Search for the cell housing the specified text and yield its (X, Y) center coordinate. 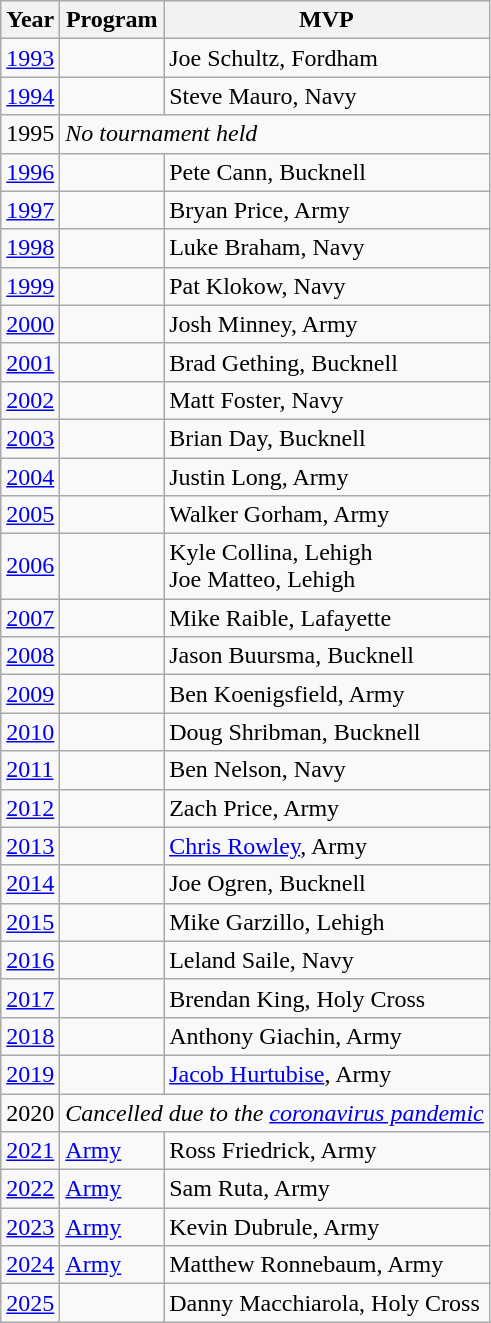
Justin Long, Army (327, 477)
2004 (30, 477)
Mike Raible, Lafayette (327, 618)
Year (30, 20)
Program (112, 20)
2017 (30, 998)
2022 (30, 1189)
2002 (30, 400)
2008 (30, 656)
2000 (30, 324)
Joe Schultz, Fordham (327, 58)
2024 (30, 1265)
2025 (30, 1303)
2011 (30, 770)
Bryan Price, Army (327, 210)
Leland Saile, Navy (327, 960)
2014 (30, 884)
Brad Gething, Bucknell (327, 362)
2019 (30, 1074)
Matthew Ronnebaum, Army (327, 1265)
2003 (30, 438)
2015 (30, 922)
1999 (30, 286)
2006 (30, 566)
Brendan King, Holy Cross (327, 998)
Sam Ruta, Army (327, 1189)
Jason Buursma, Bucknell (327, 656)
1994 (30, 96)
Kevin Dubrule, Army (327, 1227)
1998 (30, 248)
Danny Macchiarola, Holy Cross (327, 1303)
Doug Shribman, Bucknell (327, 732)
Ben Nelson, Navy (327, 770)
Walker Gorham, Army (327, 515)
Pat Klokow, Navy (327, 286)
Josh Minney, Army (327, 324)
Chris Rowley, Army (327, 846)
Zach Price, Army (327, 808)
2021 (30, 1151)
2020 (30, 1113)
2018 (30, 1036)
Mike Garzillo, Lehigh (327, 922)
No tournament held (274, 134)
Cancelled due to the coronavirus pandemic (274, 1113)
Kyle Collina, LehighJoe Matteo, Lehigh (327, 566)
2012 (30, 808)
1996 (30, 172)
2010 (30, 732)
2007 (30, 618)
2013 (30, 846)
Joe Ogren, Bucknell (327, 884)
2009 (30, 694)
Anthony Giachin, Army (327, 1036)
1993 (30, 58)
Steve Mauro, Navy (327, 96)
Matt Foster, Navy (327, 400)
1997 (30, 210)
Luke Braham, Navy (327, 248)
2016 (30, 960)
2023 (30, 1227)
1995 (30, 134)
Ross Friedrick, Army (327, 1151)
Jacob Hurtubise, Army (327, 1074)
MVP (327, 20)
Ben Koenigsfield, Army (327, 694)
2001 (30, 362)
Pete Cann, Bucknell (327, 172)
2005 (30, 515)
Brian Day, Bucknell (327, 438)
